Locate the cell with the specified text and output its [X, Y] center coordinate. 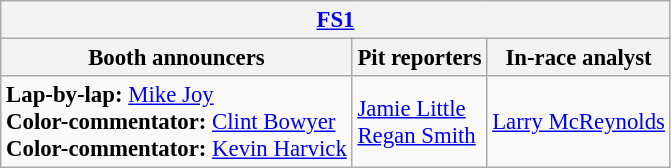
Booth announcers [176, 58]
Pit reporters [420, 58]
FS1 [336, 20]
Jamie LittleRegan Smith [420, 122]
In-race analyst [578, 58]
Lap-by-lap: Mike JoyColor-commentator: Clint BowyerColor-commentator: Kevin Harvick [176, 122]
Larry McReynolds [578, 122]
